Identify which cell holds the provided text, then report its (X, Y) central coordinate. 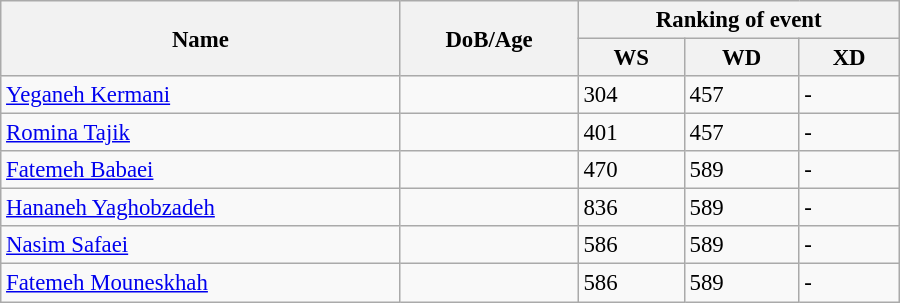
Romina Tajik (200, 133)
Yeganeh Kermani (200, 95)
Fatemeh Babaei (200, 170)
401 (631, 133)
Hananeh Yaghobzadeh (200, 208)
XD (849, 58)
836 (631, 208)
304 (631, 95)
Name (200, 38)
Ranking of event (738, 20)
WS (631, 58)
Nasim Safaei (200, 245)
470 (631, 170)
WD (742, 58)
Fatemeh Mouneskhah (200, 283)
DoB/Age (489, 38)
